Capture the cell that displays the provided text and extract its (x, y) central coordinate. 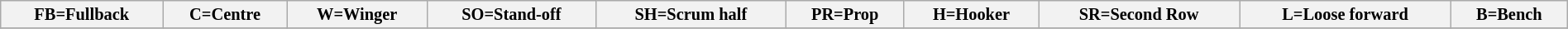
W=Winger (357, 14)
H=Hooker (971, 14)
B=Bench (1508, 14)
SO=Stand-off (511, 14)
SR=Second Row (1140, 14)
C=Centre (225, 14)
SH=Scrum half (691, 14)
PR=Prop (845, 14)
L=Loose forward (1346, 14)
FB=Fullback (82, 14)
